Scan for the cell matching the given text and deliver its [X, Y] coordinate at center. 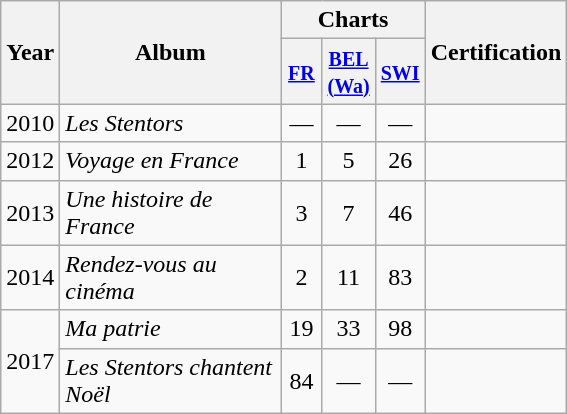
Rendez-vous au cinéma [170, 278]
Une histoire de France [170, 212]
1 [302, 161]
84 [302, 380]
2017 [30, 362]
19 [302, 329]
FR [302, 72]
Les Stentors [170, 123]
2 [302, 278]
Ma patrie [170, 329]
SWI [400, 72]
11 [348, 278]
46 [400, 212]
Les Stentors chantent Noël [170, 380]
Voyage en France [170, 161]
83 [400, 278]
Charts [353, 20]
2010 [30, 123]
2013 [30, 212]
33 [348, 329]
3 [302, 212]
Year [30, 52]
BEL (Wa) [348, 72]
Album [170, 52]
98 [400, 329]
5 [348, 161]
26 [400, 161]
Certification [496, 52]
7 [348, 212]
2014 [30, 278]
2012 [30, 161]
